Determine the [X, Y] coordinate at the center of the cell enclosing the given text.  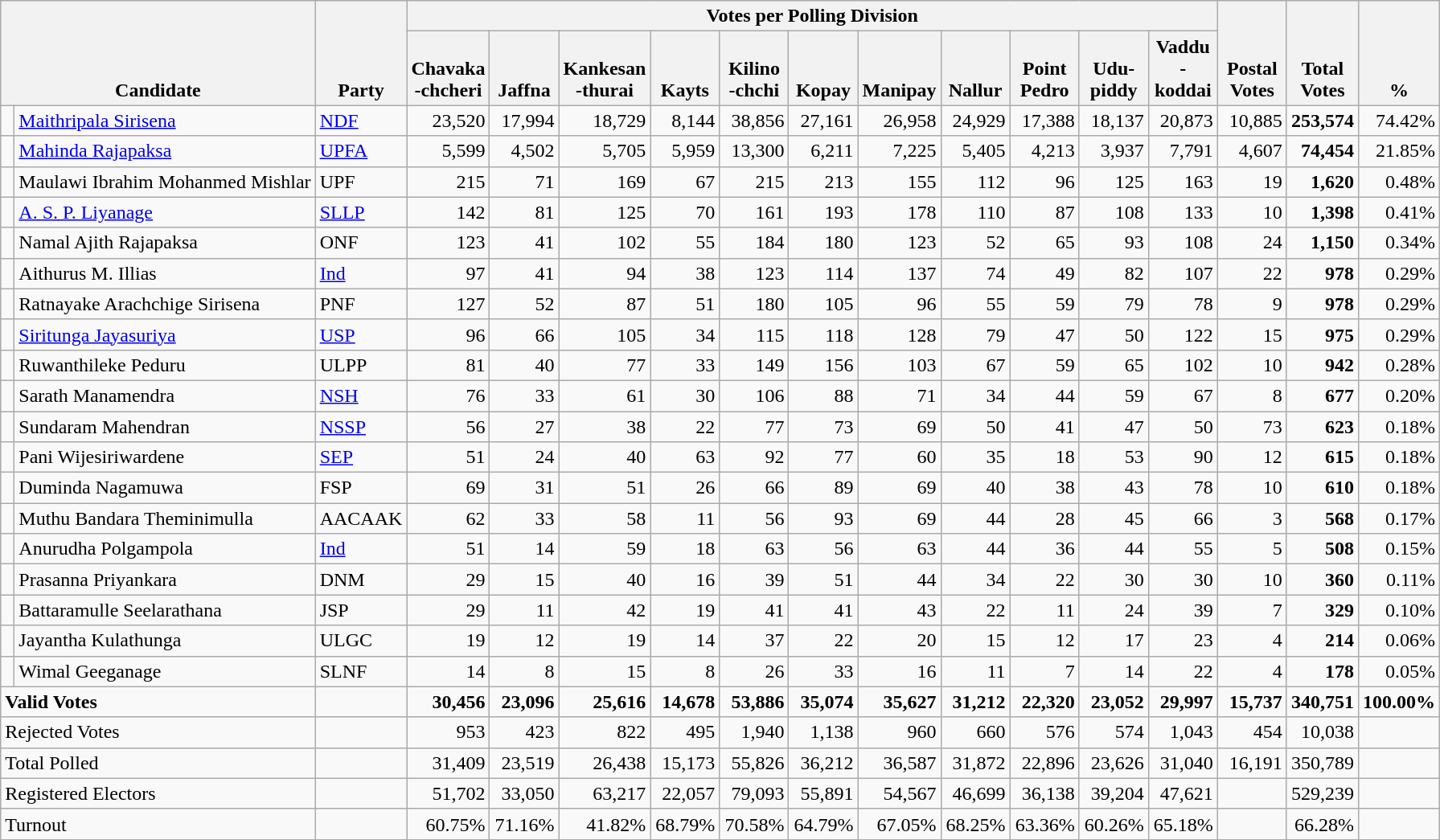
329 [1322, 610]
0.28% [1399, 365]
615 [1322, 457]
Maulawi Ibrahim Mohanmed Mishlar [165, 182]
58 [605, 518]
36,212 [823, 763]
NSH [361, 395]
SLLP [361, 212]
31 [524, 488]
23,626 [1114, 763]
253,574 [1322, 121]
122 [1183, 334]
49 [1044, 273]
SEP [361, 457]
103 [899, 365]
38,856 [754, 121]
20 [899, 641]
53,886 [754, 702]
70 [685, 212]
42 [605, 610]
1,398 [1322, 212]
1,940 [754, 732]
128 [899, 334]
NDF [361, 121]
14,678 [685, 702]
Namal Ajith Rajapaksa [165, 243]
36,138 [1044, 793]
610 [1322, 488]
3 [1252, 518]
Sundaram Mahendran [165, 427]
Kayts [685, 68]
975 [1322, 334]
15,173 [685, 763]
39,204 [1114, 793]
1,620 [1322, 182]
74,454 [1322, 151]
UPFA [361, 151]
22,320 [1044, 702]
115 [754, 334]
0.20% [1399, 395]
35,627 [899, 702]
92 [754, 457]
29,997 [1183, 702]
% [1399, 53]
360 [1322, 580]
Chavaka-chcheri [449, 68]
17,388 [1044, 121]
0.11% [1399, 580]
18,729 [605, 121]
423 [524, 732]
76 [449, 395]
Sarath Manamendra [165, 395]
5,705 [605, 151]
568 [1322, 518]
60.26% [1114, 824]
60 [899, 457]
677 [1322, 395]
90 [1183, 457]
0.48% [1399, 182]
7,225 [899, 151]
NSSP [361, 427]
Valid Votes [158, 702]
Rejected Votes [158, 732]
Siritunga Jayasuriya [165, 334]
74 [975, 273]
UPF [361, 182]
149 [754, 365]
JSP [361, 610]
25,616 [605, 702]
340,751 [1322, 702]
20,873 [1183, 121]
22,896 [1044, 763]
24,929 [975, 121]
27 [524, 427]
0.17% [1399, 518]
DNM [361, 580]
47,621 [1183, 793]
88 [823, 395]
822 [605, 732]
33,050 [524, 793]
AACAAK [361, 518]
5,959 [685, 151]
142 [449, 212]
37 [754, 641]
63,217 [605, 793]
127 [449, 304]
Registered Electors [158, 793]
FSP [361, 488]
ULGC [361, 641]
45 [1114, 518]
64.79% [823, 824]
5 [1252, 549]
6,211 [823, 151]
ULPP [361, 365]
Udu-piddy [1114, 68]
26,958 [899, 121]
Battaramulle Seelarathana [165, 610]
114 [823, 273]
Vaddu-koddai [1183, 68]
1,150 [1322, 243]
Pani Wijesiriwardene [165, 457]
60.75% [449, 824]
68.25% [975, 824]
Manipay [899, 68]
Ratnayake Arachchige Sirisena [165, 304]
0.41% [1399, 212]
942 [1322, 365]
17,994 [524, 121]
16,191 [1252, 763]
Maithripala Sirisena [165, 121]
31,409 [449, 763]
0.06% [1399, 641]
9 [1252, 304]
169 [605, 182]
Jaffna [524, 68]
193 [823, 212]
82 [1114, 273]
Jayantha Kulathunga [165, 641]
Kopay [823, 68]
31,212 [975, 702]
623 [1322, 427]
28 [1044, 518]
5,405 [975, 151]
3,937 [1114, 151]
Ruwanthileke Peduru [165, 365]
ONF [361, 243]
62 [449, 518]
Wimal Geeganage [165, 671]
4,213 [1044, 151]
133 [1183, 212]
PointPedro [1044, 68]
10,885 [1252, 121]
23,096 [524, 702]
23,052 [1114, 702]
27,161 [823, 121]
Nallur [975, 68]
94 [605, 273]
107 [1183, 273]
18,137 [1114, 121]
Total Polled [158, 763]
Candidate [158, 53]
495 [685, 732]
156 [823, 365]
65.18% [1183, 824]
35 [975, 457]
118 [823, 334]
51,702 [449, 793]
Kankesan-thurai [605, 68]
74.42% [1399, 121]
17 [1114, 641]
1,138 [823, 732]
4,607 [1252, 151]
112 [975, 182]
7,791 [1183, 151]
68.79% [685, 824]
0.10% [1399, 610]
4,502 [524, 151]
79,093 [754, 793]
660 [975, 732]
5,599 [449, 151]
Total Votes [1322, 53]
PostalVotes [1252, 53]
55,826 [754, 763]
36,587 [899, 763]
137 [899, 273]
46,699 [975, 793]
41.82% [605, 824]
Muthu Bandara Theminimulla [165, 518]
26,438 [605, 763]
15,737 [1252, 702]
71.16% [524, 824]
53 [1114, 457]
106 [754, 395]
63.36% [1044, 824]
21.85% [1399, 151]
576 [1044, 732]
Party [361, 53]
31,872 [975, 763]
529,239 [1322, 793]
66.28% [1322, 824]
55,891 [823, 793]
214 [1322, 641]
Kilino-chchi [754, 68]
Anurudha Polgampola [165, 549]
22,057 [685, 793]
Turnout [158, 824]
Aithurus M. Illias [165, 273]
0.15% [1399, 549]
30,456 [449, 702]
23 [1183, 641]
350,789 [1322, 763]
13,300 [754, 151]
213 [823, 182]
31,040 [1183, 763]
23,519 [524, 763]
35,074 [823, 702]
161 [754, 212]
PNF [361, 304]
574 [1114, 732]
Votes per Polling Division [812, 16]
960 [899, 732]
67.05% [899, 824]
USP [361, 334]
SLNF [361, 671]
61 [605, 395]
1,043 [1183, 732]
23,520 [449, 121]
10,038 [1322, 732]
953 [449, 732]
8,144 [685, 121]
0.05% [1399, 671]
Duminda Nagamuwa [165, 488]
70.58% [754, 824]
163 [1183, 182]
36 [1044, 549]
184 [754, 243]
Mahinda Rajapaksa [165, 151]
0.34% [1399, 243]
508 [1322, 549]
100.00% [1399, 702]
110 [975, 212]
54,567 [899, 793]
89 [823, 488]
454 [1252, 732]
Prasanna Priyankara [165, 580]
155 [899, 182]
A. S. P. Liyanage [165, 212]
97 [449, 273]
